Extract the (X, Y) coordinate from the center of the cell holding the provided text.  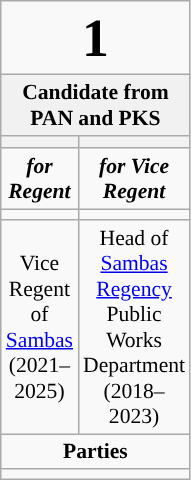
Candidate from PAN and PKS (96, 104)
Parties (96, 452)
for Regent (40, 180)
Head of Sambas Regency Public Works Department (2018–2023) (134, 327)
Vice Regent of Sambas (2021–2025) (40, 327)
for Vice Regent (134, 180)
1 (96, 38)
